Identify which cell holds the provided text, then report its (X, Y) central coordinate. 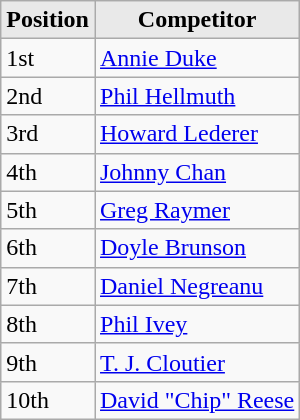
2nd (48, 96)
Johnny Chan (196, 172)
3rd (48, 134)
David "Chip" Reese (196, 400)
Greg Raymer (196, 210)
T. J. Cloutier (196, 362)
Doyle Brunson (196, 248)
5th (48, 210)
Howard Lederer (196, 134)
10th (48, 400)
6th (48, 248)
Phil Hellmuth (196, 96)
4th (48, 172)
Position (48, 20)
7th (48, 286)
Phil Ivey (196, 324)
Annie Duke (196, 58)
1st (48, 58)
9th (48, 362)
8th (48, 324)
Competitor (196, 20)
Daniel Negreanu (196, 286)
